Extract the (x, y) coordinate from the center of the cell holding the provided text.  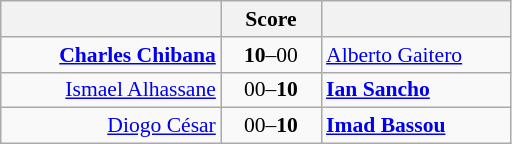
Imad Bassou (416, 126)
Ian Sancho (416, 90)
Ismael Alhassane (111, 90)
Score (271, 19)
Diogo César (111, 126)
Alberto Gaitero (416, 55)
10–00 (271, 55)
Charles Chibana (111, 55)
